From the cell containing the given text, extract its center point as (X, Y) coordinate. 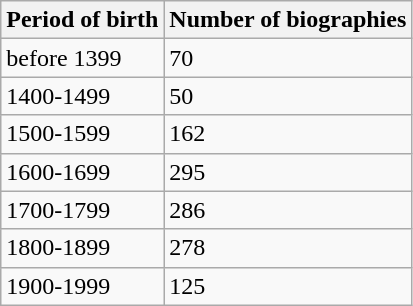
Number of biographies (288, 20)
1600-1699 (82, 172)
70 (288, 58)
278 (288, 248)
1900-1999 (82, 286)
295 (288, 172)
1800-1899 (82, 248)
50 (288, 96)
before 1399 (82, 58)
162 (288, 134)
1500-1599 (82, 134)
Period of birth (82, 20)
1400-1499 (82, 96)
286 (288, 210)
1700-1799 (82, 210)
125 (288, 286)
